Provide the (x, y) coordinate of the cell's center where the given text is located.  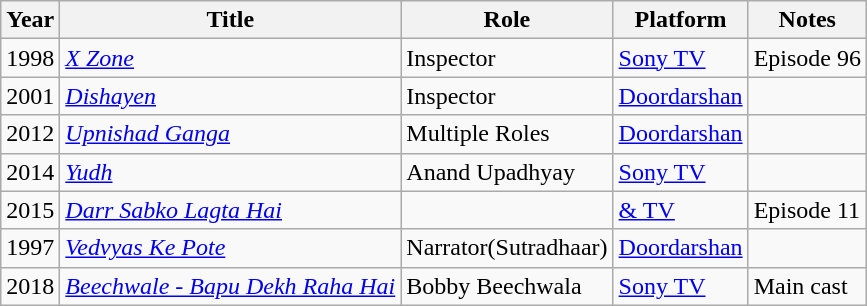
Yudh (230, 172)
Anand Upadhyay (507, 172)
Vedvyas Ke Pote (230, 248)
Multiple Roles (507, 134)
1997 (30, 248)
Platform (680, 20)
Beechwale - Bapu Dekh Raha Hai (230, 286)
Main cast (807, 286)
Dishayen (230, 96)
Role (507, 20)
Notes (807, 20)
X Zone (230, 58)
2012 (30, 134)
Darr Sabko Lagta Hai (230, 210)
2014 (30, 172)
& TV (680, 210)
Episode 11 (807, 210)
Narrator(Sutradhaar) (507, 248)
Upnishad Ganga (230, 134)
1998 (30, 58)
Bobby Beechwala (507, 286)
2018 (30, 286)
Year (30, 20)
Title (230, 20)
2001 (30, 96)
Episode 96 (807, 58)
2015 (30, 210)
